Find where the given text appears and provide that cell's center as (x, y) coordinate. 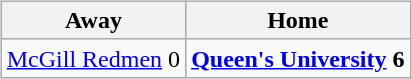
Queen's University 6 (298, 58)
Away (93, 20)
Home (298, 20)
McGill Redmen 0 (93, 58)
